Extract the [x, y] coordinate from the center of the cell holding the provided text.  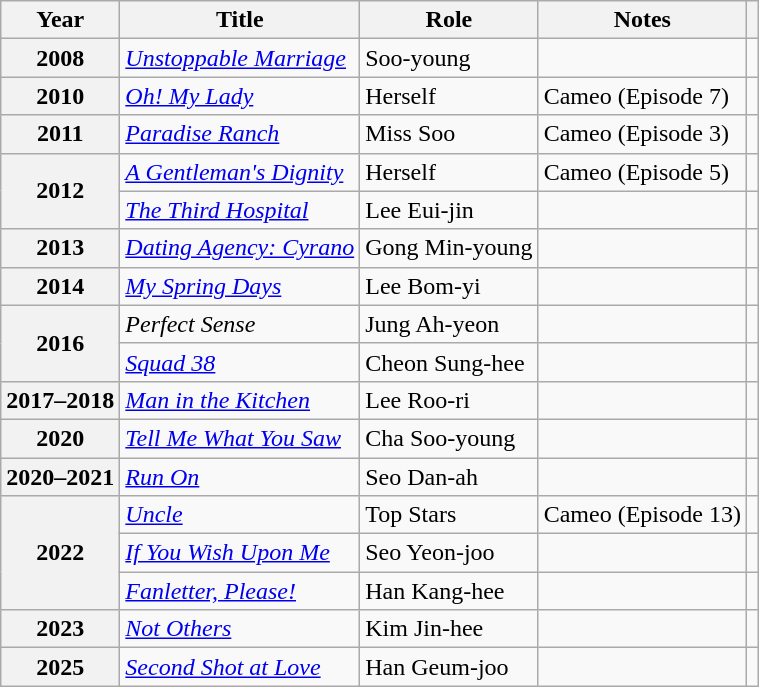
Han Geum-joo [449, 667]
Lee Eui-jin [449, 210]
My Spring Days [240, 286]
2011 [60, 134]
Top Stars [449, 515]
2020 [60, 438]
Perfect Sense [240, 324]
Soo-young [449, 58]
Tell Me What You Saw [240, 438]
The Third Hospital [240, 210]
Han Kang-hee [449, 591]
2017–2018 [60, 400]
2016 [60, 343]
Paradise Ranch [240, 134]
Run On [240, 477]
Dating Agency: Cyrano [240, 248]
Kim Jin-hee [449, 629]
Cameo (Episode 5) [642, 172]
2013 [60, 248]
If You Wish Upon Me [240, 553]
2010 [60, 96]
Cha Soo-young [449, 438]
Title [240, 20]
Fanletter, Please! [240, 591]
Cameo (Episode 3) [642, 134]
Year [60, 20]
Oh! My Lady [240, 96]
Uncle [240, 515]
Lee Roo-ri [449, 400]
A Gentleman's Dignity [240, 172]
Jung Ah-yeon [449, 324]
Man in the Kitchen [240, 400]
Role [449, 20]
Cameo (Episode 13) [642, 515]
Not Others [240, 629]
2012 [60, 191]
Notes [642, 20]
Cameo (Episode 7) [642, 96]
Cheon Sung-hee [449, 362]
Squad 38 [240, 362]
Seo Dan-ah [449, 477]
2014 [60, 286]
2023 [60, 629]
2025 [60, 667]
2020–2021 [60, 477]
Seo Yeon-joo [449, 553]
Second Shot at Love [240, 667]
Unstoppable Marriage [240, 58]
2008 [60, 58]
Lee Bom-yi [449, 286]
2022 [60, 553]
Gong Min-young [449, 248]
Miss Soo [449, 134]
